Return [X, Y] of the center of cell containing provided text 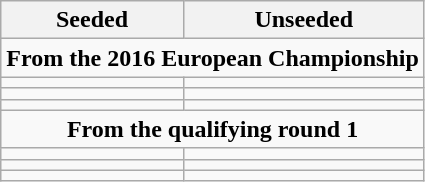
From the qualifying round 1 [213, 129]
From the 2016 European Championship [213, 58]
Seeded [92, 20]
Unseeded [304, 20]
